Pinpoint the cell where the given text exists, returning its [X, Y] midpoint coordinate. 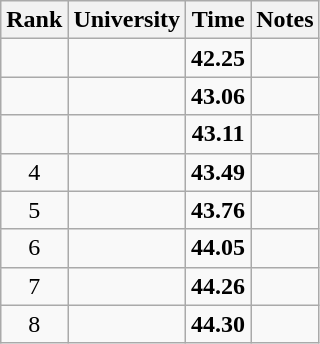
43.76 [218, 210]
5 [34, 210]
42.25 [218, 58]
4 [34, 172]
43.11 [218, 134]
Time [218, 20]
University [127, 20]
8 [34, 324]
6 [34, 248]
43.49 [218, 172]
44.30 [218, 324]
43.06 [218, 96]
Notes [285, 20]
44.05 [218, 248]
44.26 [218, 286]
Rank [34, 20]
7 [34, 286]
